Capture the cell that displays the provided text and extract its [X, Y] central coordinate. 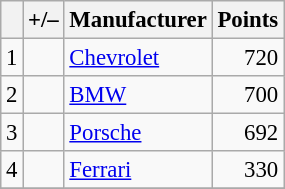
Ferrari [138, 170]
Points [248, 20]
4 [12, 170]
720 [248, 58]
BMW [138, 95]
692 [248, 133]
Manufacturer [138, 20]
+/– [44, 20]
1 [12, 58]
2 [12, 95]
3 [12, 133]
Porsche [138, 133]
330 [248, 170]
Chevrolet [138, 58]
700 [248, 95]
